Provide the [x, y] coordinate of the cell's center where the given text is located.  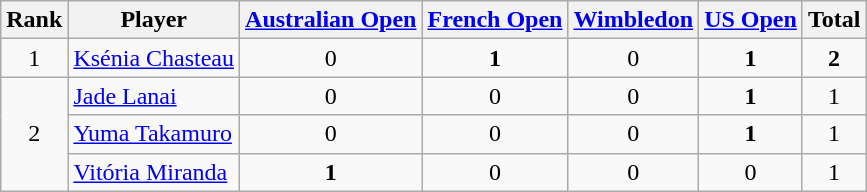
Ksénia Chasteau [154, 58]
Total [834, 20]
Australian Open [331, 20]
Jade Lanai [154, 96]
Wimbledon [634, 20]
French Open [495, 20]
Rank [34, 20]
Player [154, 20]
Vitória Miranda [154, 172]
Yuma Takamuro [154, 134]
US Open [751, 20]
